Pinpoint the cell where the given text exists, returning its [x, y] midpoint coordinate. 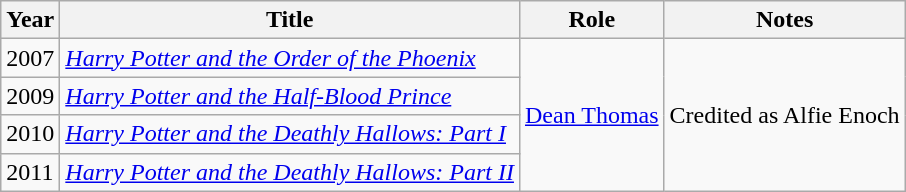
Year [30, 20]
Harry Potter and the Order of the Phoenix [290, 58]
Role [592, 20]
Dean Thomas [592, 115]
2007 [30, 58]
2011 [30, 172]
Credited as Alfie Enoch [784, 115]
2009 [30, 96]
Harry Potter and the Deathly Hallows: Part I [290, 134]
Title [290, 20]
2010 [30, 134]
Harry Potter and the Half-Blood Prince [290, 96]
Harry Potter and the Deathly Hallows: Part II [290, 172]
Notes [784, 20]
